For the text-containing cell, return its midpoint in (X, Y) coordinate format. 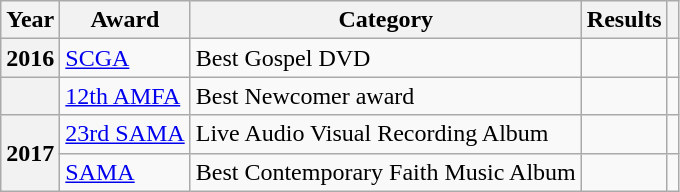
Award (125, 20)
Year (30, 20)
Best Contemporary Faith Music Album (386, 172)
12th AMFA (125, 96)
23rd SAMA (125, 134)
Results (624, 20)
SAMA (125, 172)
Category (386, 20)
SCGA (125, 58)
Live Audio Visual Recording Album (386, 134)
Best Newcomer award (386, 96)
2017 (30, 153)
Best Gospel DVD (386, 58)
2016 (30, 58)
